Capture the cell that displays the provided text and extract its [x, y] central coordinate. 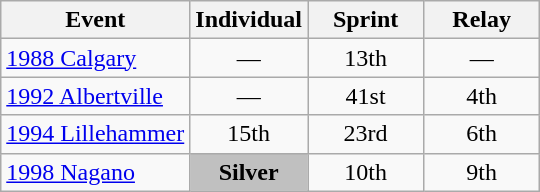
1998 Nagano [96, 172]
1992 Albertville [96, 96]
Sprint [366, 20]
Silver [249, 172]
41st [366, 96]
23rd [366, 134]
15th [249, 134]
10th [366, 172]
Relay [482, 20]
4th [482, 96]
13th [366, 58]
Individual [249, 20]
6th [482, 134]
9th [482, 172]
Event [96, 20]
1988 Calgary [96, 58]
1994 Lillehammer [96, 134]
